Capture the cell that displays the provided text and extract its [x, y] central coordinate. 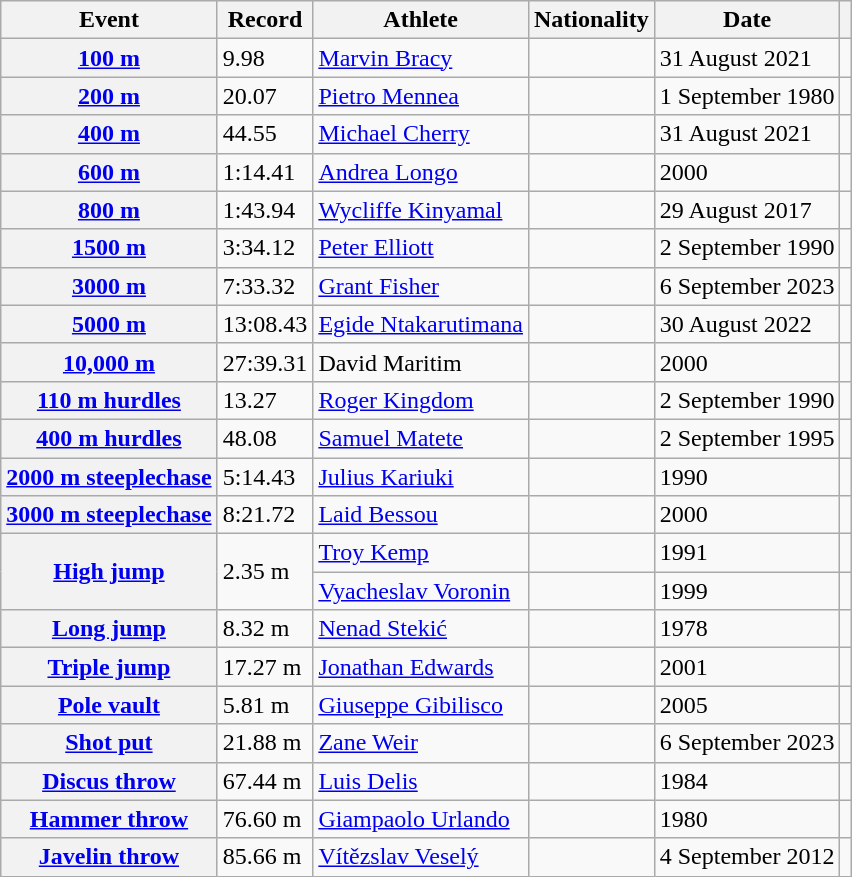
100 m [109, 58]
76.60 m [265, 819]
200 m [109, 96]
Julius Kariuki [421, 477]
800 m [109, 210]
5000 m [109, 324]
2001 [747, 667]
13:08.43 [265, 324]
67.44 m [265, 781]
High jump [109, 572]
27:39.31 [265, 362]
Pole vault [109, 705]
2005 [747, 705]
9.98 [265, 58]
Marvin Bracy [421, 58]
Zane Weir [421, 743]
Luis Delis [421, 781]
Javelin throw [109, 857]
1991 [747, 553]
Roger Kingdom [421, 400]
1999 [747, 591]
1990 [747, 477]
Hammer throw [109, 819]
Vítězslav Veselý [421, 857]
3:34.12 [265, 248]
5.81 m [265, 705]
2.35 m [265, 572]
Giampaolo Urlando [421, 819]
Egide Ntakarutimana [421, 324]
400 m [109, 134]
29 August 2017 [747, 210]
10,000 m [109, 362]
Grant Fisher [421, 286]
David Maritim [421, 362]
Shot put [109, 743]
1984 [747, 781]
Nationality [591, 20]
Troy Kemp [421, 553]
44.55 [265, 134]
Giuseppe Gibilisco [421, 705]
3000 m [109, 286]
13.27 [265, 400]
17.27 m [265, 667]
Peter Elliott [421, 248]
Discus throw [109, 781]
Vyacheslav Voronin [421, 591]
Nenad Stekić [421, 629]
3000 m steeplechase [109, 515]
2 September 1995 [747, 438]
7:33.32 [265, 286]
110 m hurdles [109, 400]
Wycliffe Kinyamal [421, 210]
Pietro Mennea [421, 96]
1 September 1980 [747, 96]
30 August 2022 [747, 324]
Event [109, 20]
5:14.43 [265, 477]
Samuel Matete [421, 438]
1978 [747, 629]
Laid Bessou [421, 515]
20.07 [265, 96]
2000 m steeplechase [109, 477]
1:43.94 [265, 210]
Andrea Longo [421, 172]
Date [747, 20]
1:14.41 [265, 172]
Michael Cherry [421, 134]
8:21.72 [265, 515]
8.32 m [265, 629]
85.66 m [265, 857]
1980 [747, 819]
Long jump [109, 629]
4 September 2012 [747, 857]
1500 m [109, 248]
Record [265, 20]
21.88 m [265, 743]
Jonathan Edwards [421, 667]
600 m [109, 172]
Athlete [421, 20]
400 m hurdles [109, 438]
Triple jump [109, 667]
48.08 [265, 438]
